Return the [X, Y] coordinate for the center point of the cell that contains the specified text.  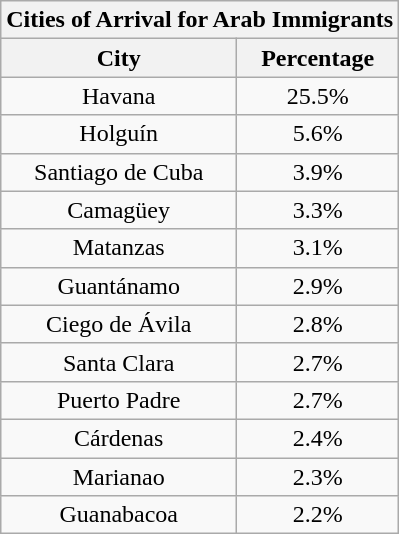
2.2% [318, 515]
Cárdenas [119, 438]
Puerto Padre [119, 400]
Holguín [119, 134]
Santiago de Cuba [119, 172]
Marianao [119, 477]
Santa Clara [119, 362]
Ciego de Ávila [119, 324]
Guantánamo [119, 286]
Guanabacoa [119, 515]
3.3% [318, 210]
City [119, 58]
2.9% [318, 286]
Percentage [318, 58]
Camagüey [119, 210]
Havana [119, 96]
Matanzas [119, 248]
2.8% [318, 324]
2.3% [318, 477]
25.5% [318, 96]
3.9% [318, 172]
5.6% [318, 134]
Cities of Arrival for Arab Immigrants [200, 20]
3.1% [318, 248]
2.4% [318, 438]
